For the text-containing cell, return its midpoint in [x, y] coordinate format. 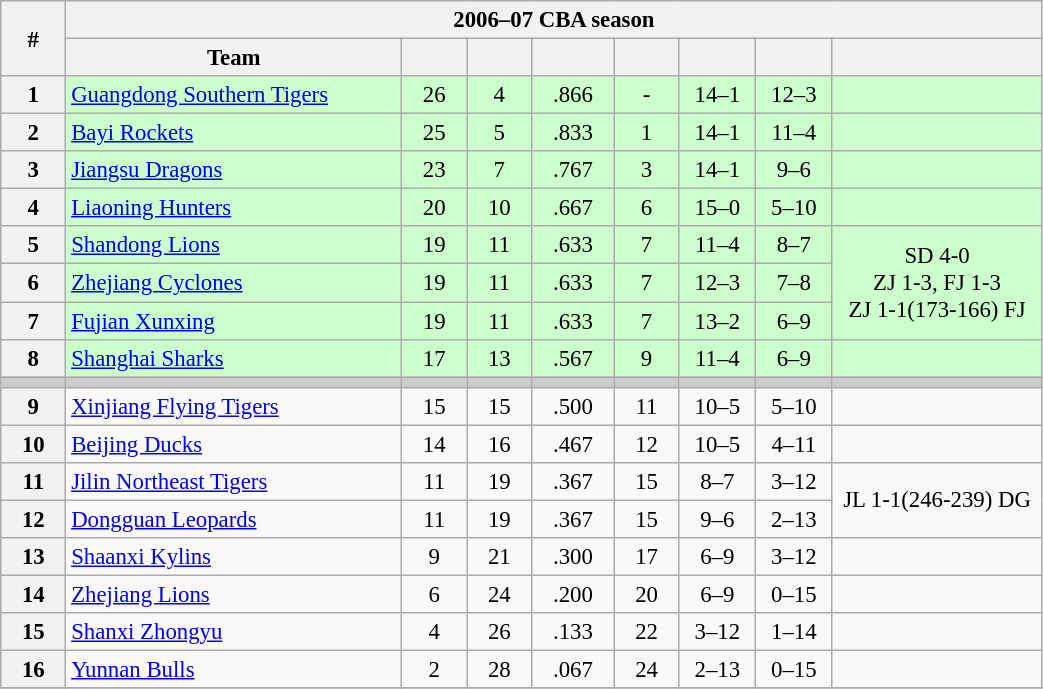
Zhejiang Cyclones [234, 283]
Bayi Rockets [234, 133]
- [646, 95]
Yunnan Bulls [234, 670]
.567 [573, 358]
JL 1-1(246-239) DG [937, 500]
Shanxi Zhongyu [234, 632]
4–11 [794, 444]
7–8 [794, 283]
Guangdong Southern Tigers [234, 95]
Dongguan Leopards [234, 519]
.833 [573, 133]
1–14 [794, 632]
.500 [573, 406]
Liaoning Hunters [234, 208]
# [34, 38]
15–0 [717, 208]
Jiangsu Dragons [234, 170]
Shandong Lions [234, 245]
.667 [573, 208]
Beijing Ducks [234, 444]
.133 [573, 632]
SD 4-0ZJ 1-3, FJ 1-3ZJ 1-1(173-166) FJ [937, 282]
Zhejiang Lions [234, 594]
.767 [573, 170]
.300 [573, 557]
Jilin Northeast Tigers [234, 482]
Fujian Xunxing [234, 321]
.866 [573, 95]
Xinjiang Flying Tigers [234, 406]
8 [34, 358]
.467 [573, 444]
22 [646, 632]
23 [434, 170]
28 [500, 670]
Shanghai Sharks [234, 358]
2006–07 CBA season [554, 20]
Shaanxi Kylins [234, 557]
Team [234, 58]
21 [500, 557]
13–2 [717, 321]
.200 [573, 594]
.067 [573, 670]
25 [434, 133]
